Find where the given text appears and provide that cell's center as [x, y] coordinate. 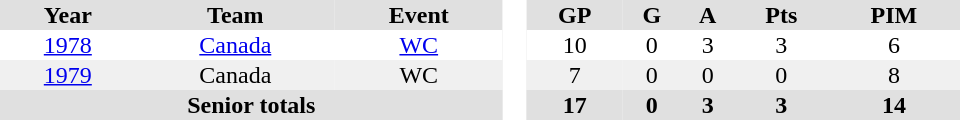
GP [574, 15]
1979 [68, 75]
Team [236, 15]
6 [894, 45]
7 [574, 75]
1978 [68, 45]
Year [68, 15]
Event [419, 15]
14 [894, 105]
10 [574, 45]
Pts [782, 15]
17 [574, 105]
PIM [894, 15]
8 [894, 75]
G [652, 15]
A [708, 15]
Senior totals [252, 105]
